Pinpoint the cell where the given text exists, returning its [x, y] midpoint coordinate. 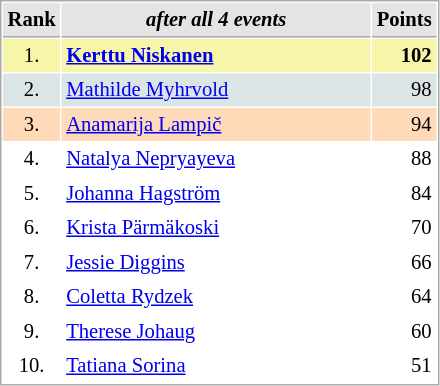
Tatiana Sorina [216, 366]
3. [32, 124]
51 [404, 366]
Points [404, 20]
Natalya Nepryayeva [216, 158]
Kerttu Niskanen [216, 56]
Mathilde Myhrvold [216, 90]
Krista Pärmäkoski [216, 228]
Johanna Hagström [216, 194]
6. [32, 228]
98 [404, 90]
Therese Johaug [216, 332]
2. [32, 90]
70 [404, 228]
5. [32, 194]
Rank [32, 20]
Anamarija Lampič [216, 124]
88 [404, 158]
94 [404, 124]
64 [404, 296]
Jessie Diggins [216, 262]
8. [32, 296]
10. [32, 366]
9. [32, 332]
66 [404, 262]
84 [404, 194]
after all 4 events [216, 20]
7. [32, 262]
60 [404, 332]
1. [32, 56]
102 [404, 56]
4. [32, 158]
Coletta Rydzek [216, 296]
